Provide the (x, y) coordinate of the cell's center where the given text is located.  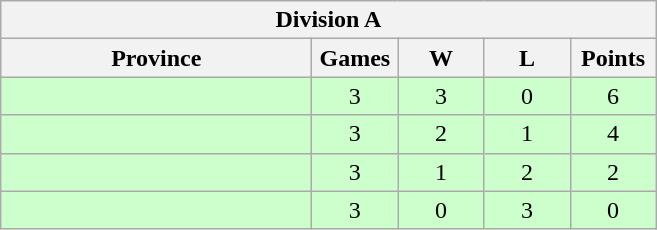
Province (156, 58)
4 (613, 134)
W (441, 58)
L (527, 58)
Games (355, 58)
Division A (328, 20)
Points (613, 58)
6 (613, 96)
